Return (x, y) of the center of cell containing provided text 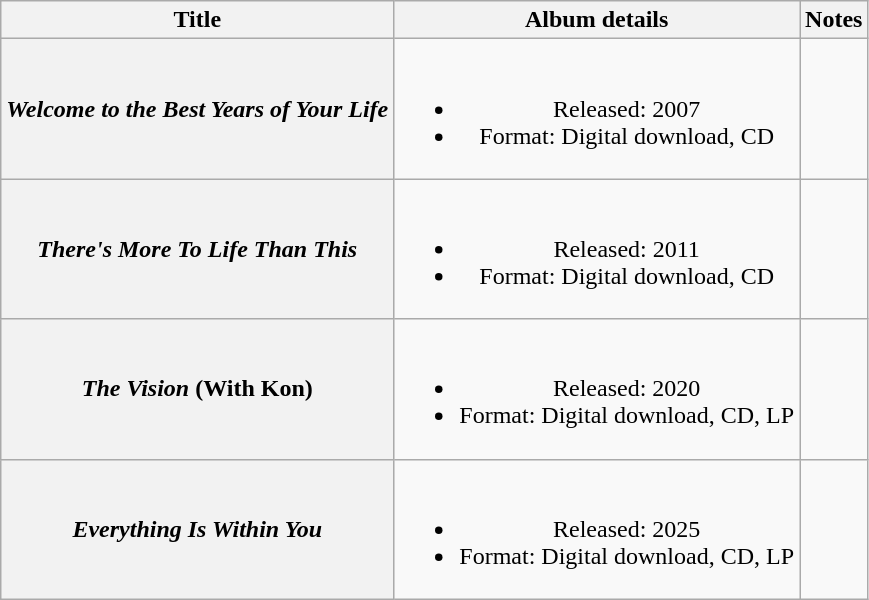
The Vision (With Kon) (198, 389)
Notes (834, 20)
Released: 2025Format: Digital download, CD, LP (597, 529)
Released: 2011Format: Digital download, CD (597, 249)
There's More To Life Than This (198, 249)
Welcome to the Best Years of Your Life (198, 109)
Album details (597, 20)
Released: 2007Format: Digital download, CD (597, 109)
Everything Is Within You (198, 529)
Title (198, 20)
Released: 2020Format: Digital download, CD, LP (597, 389)
